Scan for the cell matching the given text and deliver its (x, y) coordinate at center. 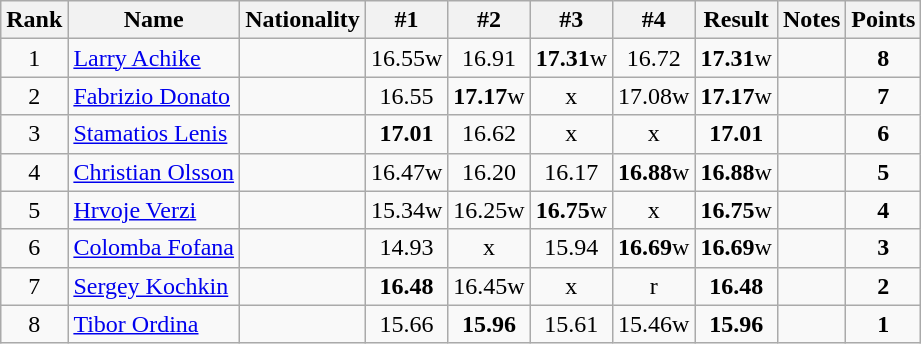
Rank (34, 20)
Colomba Fofana (154, 248)
15.46w (654, 324)
Stamatios Lenis (154, 134)
#3 (571, 20)
r (654, 286)
Larry Achike (154, 58)
16.25w (489, 210)
Sergey Kochkin (154, 286)
Points (884, 20)
#4 (654, 20)
16.45w (489, 286)
Name (154, 20)
16.20 (489, 172)
#1 (406, 20)
15.94 (571, 248)
16.17 (571, 172)
#2 (489, 20)
Result (736, 20)
16.62 (489, 134)
Notes (811, 20)
15.34w (406, 210)
15.66 (406, 324)
17.08w (654, 96)
Christian Olsson (154, 172)
16.91 (489, 58)
Tibor Ordina (154, 324)
16.47w (406, 172)
15.61 (571, 324)
16.72 (654, 58)
Fabrizio Donato (154, 96)
14.93 (406, 248)
16.55w (406, 58)
Nationality (303, 20)
16.55 (406, 96)
Hrvoje Verzi (154, 210)
